Output the [X, Y] coordinate of the center of the cell containing the given text.  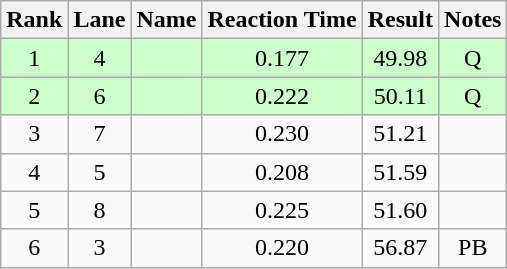
8 [100, 210]
51.60 [400, 210]
Rank [34, 20]
PB [473, 248]
7 [100, 134]
51.21 [400, 134]
49.98 [400, 58]
0.222 [282, 96]
Name [166, 20]
50.11 [400, 96]
0.177 [282, 58]
2 [34, 96]
0.208 [282, 172]
0.220 [282, 248]
1 [34, 58]
Notes [473, 20]
Lane [100, 20]
56.87 [400, 248]
0.230 [282, 134]
Reaction Time [282, 20]
Result [400, 20]
51.59 [400, 172]
0.225 [282, 210]
